Find where the given text appears and provide that cell's center as (x, y) coordinate. 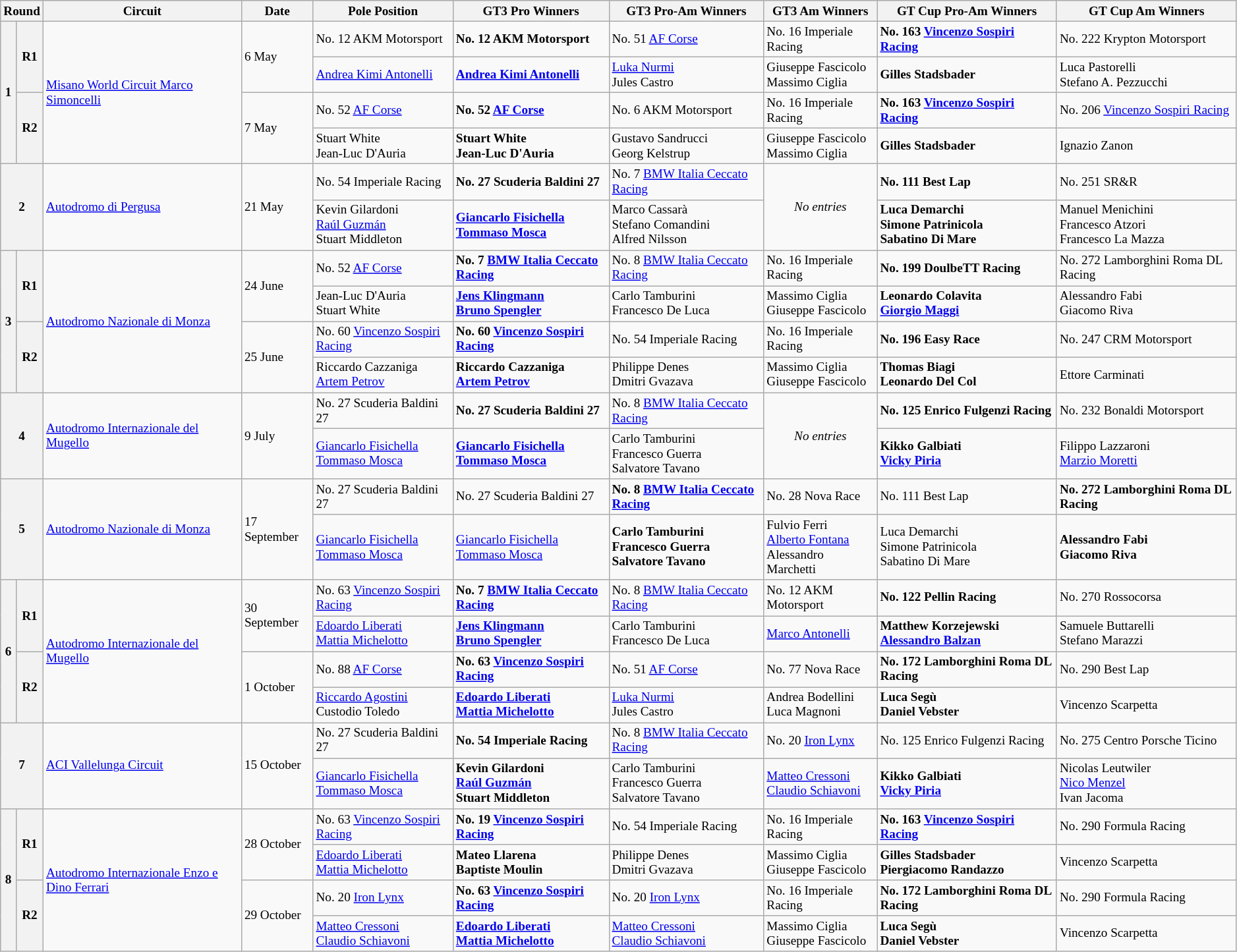
Ignazio Zanon (1147, 146)
Leonardo Colavita Giorgio Maggi (967, 304)
Jean-Luc D'Auria Stuart White (383, 304)
Thomas Biagi Leonardo Del Col (967, 375)
Nicolas Leutwiler Nico Menzel Ivan Jacoma (1147, 784)
No. 251 SR&R (1147, 182)
1 October (277, 686)
Fulvio Ferri Alberto Fontana Alessandro Marchetti (820, 547)
No. 247 CRM Motorsport (1147, 339)
Matthew Korzejewski Alessandro Balzan (967, 633)
29 October (277, 916)
Date (277, 11)
9 July (277, 436)
6 (9, 651)
28 October (277, 845)
Filippo Lazzaroni Marzio Moretti (1147, 453)
Samuele Buttarelli Stefano Marazzi (1147, 633)
GT3 Pro Winners (531, 11)
1 (9, 92)
No. 77 Nova Race (820, 669)
No. 19 Vincenzo Sospiri Racing (531, 827)
ACI Vallelunga Circuit (142, 766)
Mateo Llarena Baptiste Moulin (531, 862)
Autodromo Internazionale Enzo e Dino Ferrari (142, 880)
15 October (277, 766)
No. 122 Pellin Racing (967, 598)
No. 6 AKM Motorsport (687, 110)
25 June (277, 357)
No. 222 Krypton Motorsport (1147, 39)
Gustavo Sandrucci Georg Kelstrup (687, 146)
No. 88 AF Corse (383, 669)
GT3 Am Winners (820, 11)
Luca Pastorelli Stefano A. Pezzucchi (1147, 74)
Andrea Bodellini Luca Magnoni (820, 705)
3 (9, 322)
8 (9, 880)
No. 232 Bonaldi Motorsport (1147, 410)
Riccardo Agostini Custodio Toledo (383, 705)
Gilles Stadsbader Piergiacomo Randazzo (967, 862)
5 (22, 530)
Circuit (142, 11)
No. 270 Rossocorsa (1147, 598)
GT Cup Pro-Am Winners (967, 11)
Pole Position (383, 11)
2 (22, 207)
7 (22, 766)
Round (22, 11)
No. 206 Vincenzo Sospiri Racing (1147, 110)
21 May (277, 207)
No. 28 Nova Race (820, 497)
17 September (277, 530)
Marco Antonelli (820, 633)
Misano World Circuit Marco Simoncelli (142, 92)
No. 275 Centro Porsche Ticino (1147, 741)
No. 199 DoulbeTT Racing (967, 268)
Autodromo di Pergusa (142, 207)
No. 196 Easy Race (967, 339)
GT3 Pro-Am Winners (687, 11)
6 May (277, 57)
Manuel Menichini Francesco Atzori Francesco La Mazza (1147, 225)
24 June (277, 286)
7 May (277, 128)
30 September (277, 615)
No. 290 Best Lap (1147, 669)
Ettore Carminati (1147, 375)
GT Cup Am Winners (1147, 11)
4 (22, 436)
Marco Cassarà Stefano Comandini Alfred Nilsson (687, 225)
